Find where the given text appears and provide that cell's center as [x, y] coordinate. 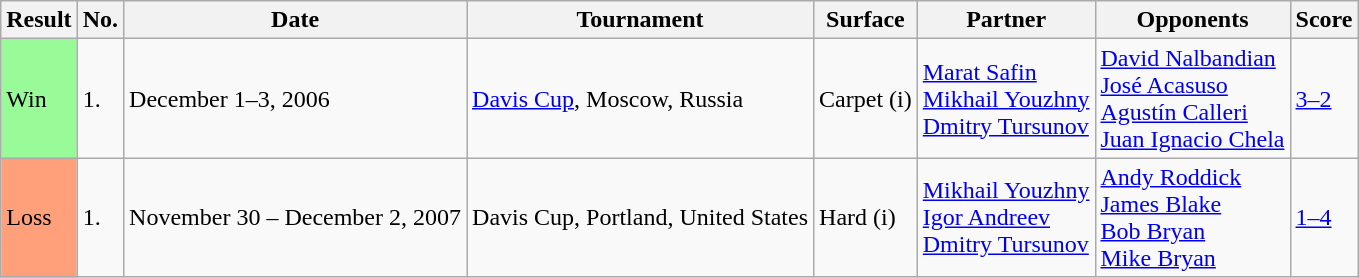
Marat Safin Mikhail Youzhny Dmitry Tursunov [1006, 98]
1–4 [1324, 218]
Win [39, 98]
Partner [1006, 20]
Mikhail Youzhny Igor Andreev Dmitry Tursunov [1006, 218]
Date [296, 20]
Score [1324, 20]
David Nalbandian José Acasuso Agustín Calleri Juan Ignacio Chela [1192, 98]
Surface [866, 20]
Result [39, 20]
Loss [39, 218]
Davis Cup, Portland, United States [640, 218]
3–2 [1324, 98]
December 1–3, 2006 [296, 98]
Andy Roddick James Blake Bob Bryan Mike Bryan [1192, 218]
Carpet (i) [866, 98]
November 30 – December 2, 2007 [296, 218]
Hard (i) [866, 218]
Davis Cup, Moscow, Russia [640, 98]
Opponents [1192, 20]
Tournament [640, 20]
No. [100, 20]
